Find where the given text appears and provide that cell's center as (X, Y) coordinate. 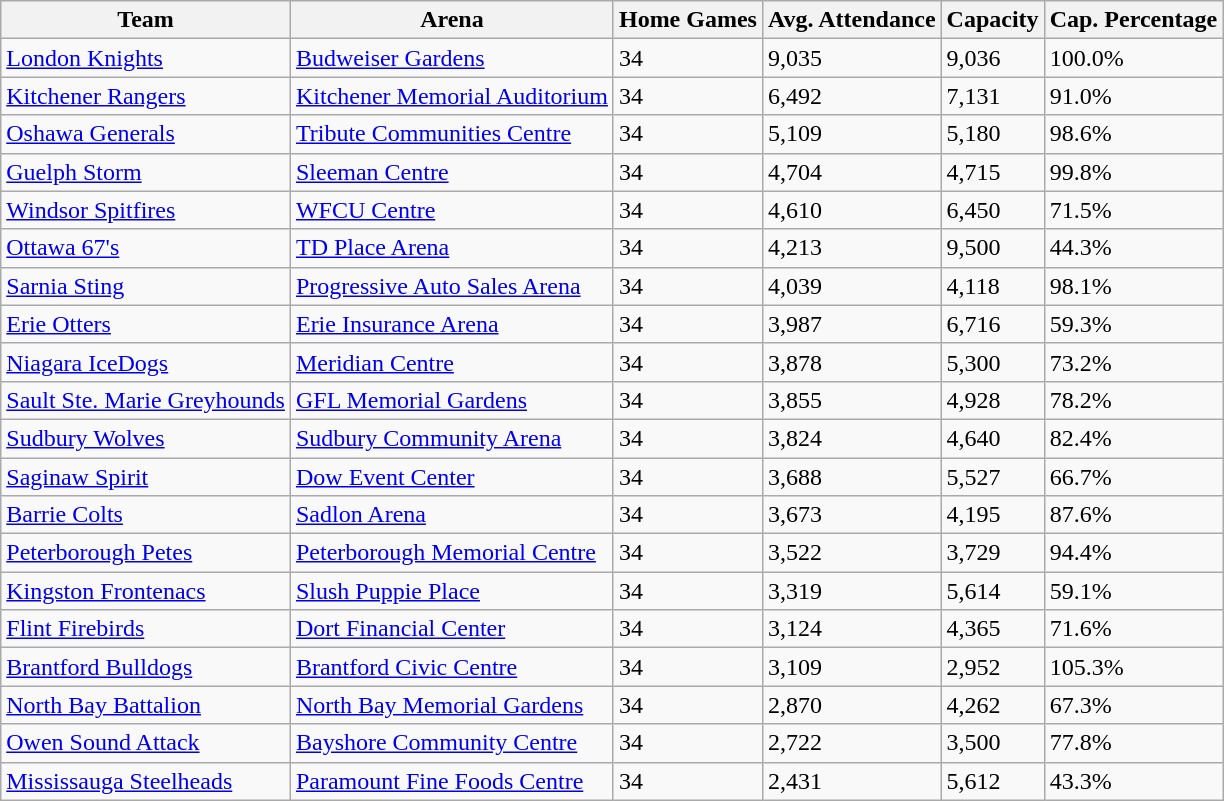
3,124 (852, 629)
44.3% (1134, 248)
Saginaw Spirit (146, 477)
5,180 (992, 134)
Dow Event Center (452, 477)
4,715 (992, 172)
3,319 (852, 591)
Sault Ste. Marie Greyhounds (146, 400)
6,716 (992, 324)
4,704 (852, 172)
Peterborough Memorial Centre (452, 553)
Mississauga Steelheads (146, 781)
Sudbury Wolves (146, 438)
3,500 (992, 743)
4,365 (992, 629)
82.4% (1134, 438)
Budweiser Gardens (452, 58)
Slush Puppie Place (452, 591)
3,729 (992, 553)
Progressive Auto Sales Arena (452, 286)
Capacity (992, 20)
59.1% (1134, 591)
5,300 (992, 362)
Home Games (688, 20)
Peterborough Petes (146, 553)
87.6% (1134, 515)
3,878 (852, 362)
100.0% (1134, 58)
4,118 (992, 286)
TD Place Arena (452, 248)
73.2% (1134, 362)
Tribute Communities Centre (452, 134)
North Bay Battalion (146, 705)
71.6% (1134, 629)
5,109 (852, 134)
5,527 (992, 477)
Kitchener Memorial Auditorium (452, 96)
6,450 (992, 210)
4,640 (992, 438)
7,131 (992, 96)
3,522 (852, 553)
9,036 (992, 58)
99.8% (1134, 172)
Brantford Civic Centre (452, 667)
2,952 (992, 667)
Kitchener Rangers (146, 96)
98.6% (1134, 134)
North Bay Memorial Gardens (452, 705)
66.7% (1134, 477)
Meridian Centre (452, 362)
9,500 (992, 248)
Sarnia Sting (146, 286)
77.8% (1134, 743)
2,431 (852, 781)
94.4% (1134, 553)
Avg. Attendance (852, 20)
Flint Firebirds (146, 629)
Arena (452, 20)
Paramount Fine Foods Centre (452, 781)
Barrie Colts (146, 515)
105.3% (1134, 667)
9,035 (852, 58)
Team (146, 20)
Owen Sound Attack (146, 743)
GFL Memorial Gardens (452, 400)
Niagara IceDogs (146, 362)
91.0% (1134, 96)
98.1% (1134, 286)
2,870 (852, 705)
London Knights (146, 58)
Cap. Percentage (1134, 20)
Windsor Spitfires (146, 210)
5,614 (992, 591)
4,262 (992, 705)
Oshawa Generals (146, 134)
6,492 (852, 96)
Sudbury Community Arena (452, 438)
Erie Otters (146, 324)
3,987 (852, 324)
2,722 (852, 743)
Dort Financial Center (452, 629)
67.3% (1134, 705)
Bayshore Community Centre (452, 743)
4,610 (852, 210)
3,855 (852, 400)
Erie Insurance Arena (452, 324)
Guelph Storm (146, 172)
3,824 (852, 438)
4,039 (852, 286)
4,928 (992, 400)
3,109 (852, 667)
71.5% (1134, 210)
WFCU Centre (452, 210)
Brantford Bulldogs (146, 667)
Ottawa 67's (146, 248)
Kingston Frontenacs (146, 591)
Sleeman Centre (452, 172)
59.3% (1134, 324)
78.2% (1134, 400)
3,688 (852, 477)
Sadlon Arena (452, 515)
4,213 (852, 248)
4,195 (992, 515)
43.3% (1134, 781)
3,673 (852, 515)
5,612 (992, 781)
